Determine the (x, y) coordinate at the center of the cell enclosing the given text.  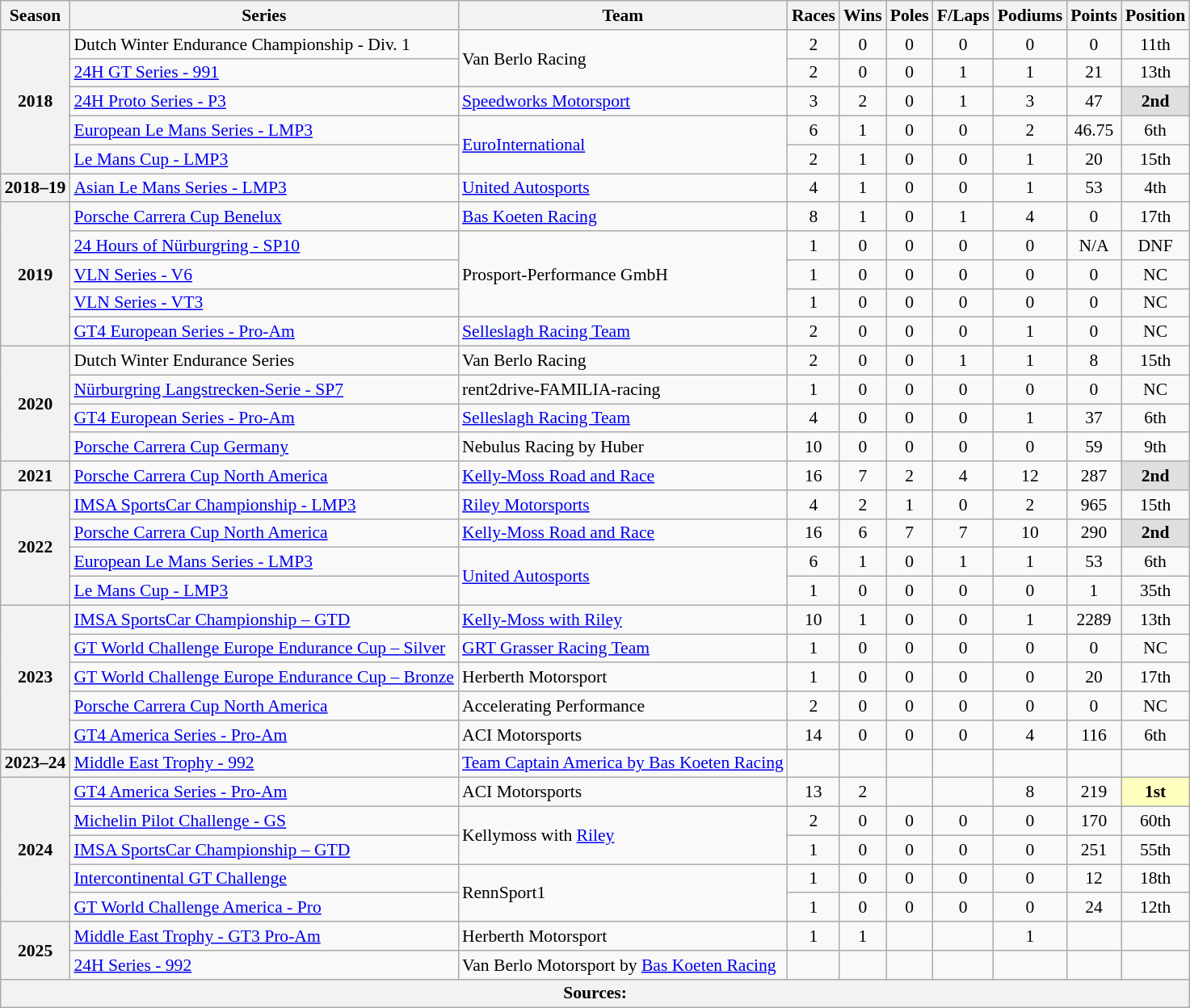
Van Berlo Motorsport by Bas Koeten Racing (623, 965)
EuroInternational (623, 145)
2024 (36, 850)
Podiums (1031, 15)
21 (1094, 73)
60th (1155, 821)
24H Proto Series - P3 (263, 102)
GT World Challenge Europe Endurance Cup – Silver (263, 649)
VLN Series - V6 (263, 275)
287 (1094, 476)
290 (1094, 533)
18th (1155, 879)
Speedworks Motorsport (623, 102)
116 (1094, 735)
Prosport-Performance GmbH (623, 275)
DNF (1155, 246)
GT World Challenge America - Pro (263, 908)
Position (1155, 15)
Dutch Winter Endurance Championship - Div. 1 (263, 44)
55th (1155, 850)
Riley Motorsports (623, 505)
2021 (36, 476)
GRT Grasser Racing Team (623, 649)
RennSport1 (623, 893)
46.75 (1094, 131)
Porsche Carrera Cup Benelux (263, 217)
14 (814, 735)
rent2drive-FAMILIA-racing (623, 389)
Races (814, 15)
2023–24 (36, 763)
Accelerating Performance (623, 706)
Michelin Pilot Challenge - GS (263, 821)
Kellymoss with Riley (623, 835)
24H GT Series - 991 (263, 73)
2018–19 (36, 188)
N/A (1094, 246)
2019 (36, 275)
F/Laps (963, 15)
Series (263, 15)
Team (623, 15)
Team Captain America by Bas Koeten Racing (623, 763)
2018 (36, 102)
2289 (1094, 619)
Bas Koeten Racing (623, 217)
Intercontinental GT Challenge (263, 879)
Middle East Trophy - 992 (263, 763)
Season (36, 15)
Nebulus Racing by Huber (623, 447)
35th (1155, 591)
251 (1094, 850)
2025 (36, 950)
59 (1094, 447)
9th (1155, 447)
24H Series - 992 (263, 965)
37 (1094, 418)
965 (1094, 505)
11th (1155, 44)
Dutch Winter Endurance Series (263, 361)
4th (1155, 188)
Wins (863, 15)
IMSA SportsCar Championship - LMP3 (263, 505)
24 Hours of Nürburgring - SP10 (263, 246)
170 (1094, 821)
12th (1155, 908)
Porsche Carrera Cup Germany (263, 447)
Nürburgring Langstrecken-Serie - SP7 (263, 389)
GT World Challenge Europe Endurance Cup – Bronze (263, 678)
VLN Series - VT3 (263, 303)
1st (1155, 792)
Asian Le Mans Series - LMP3 (263, 188)
Poles (910, 15)
2023 (36, 677)
Kelly-Moss with Riley (623, 619)
219 (1094, 792)
13 (814, 792)
Points (1094, 15)
24 (1094, 908)
2020 (36, 404)
Middle East Trophy - GT3 Pro-Am (263, 936)
Sources: (595, 993)
47 (1094, 102)
2022 (36, 548)
